Return the (x, y) coordinate for the center point of the cell that contains the specified text.  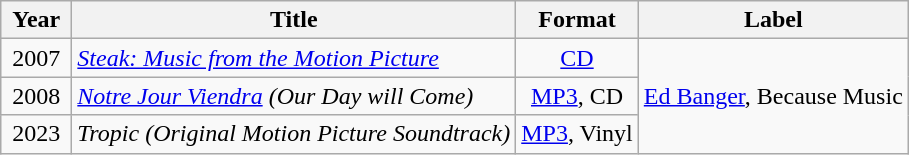
CD (578, 58)
2008 (36, 96)
Steak: Music from the Motion Picture (294, 58)
MP3, CD (578, 96)
Label (773, 20)
2023 (36, 134)
Title (294, 20)
2007 (36, 58)
Tropic (Original Motion Picture Soundtrack) (294, 134)
Format (578, 20)
Notre Jour Viendra (Our Day will Come) (294, 96)
Ed Banger, Because Music (773, 96)
Year (36, 20)
MP3, Vinyl (578, 134)
